For the text-containing cell, return its midpoint in (X, Y) coordinate format. 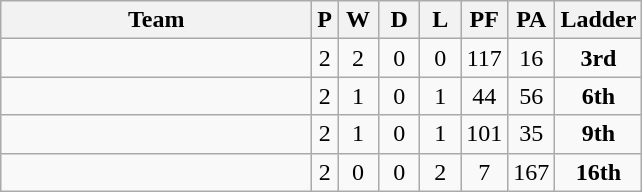
PF (484, 20)
16th (598, 172)
44 (484, 96)
P (325, 20)
101 (484, 134)
167 (532, 172)
35 (532, 134)
7 (484, 172)
16 (532, 58)
W (358, 20)
56 (532, 96)
9th (598, 134)
D (400, 20)
PA (532, 20)
Ladder (598, 20)
3rd (598, 58)
L (440, 20)
6th (598, 96)
117 (484, 58)
Team (156, 20)
